Provide the (X, Y) coordinate of the cell's center where the given text is located.  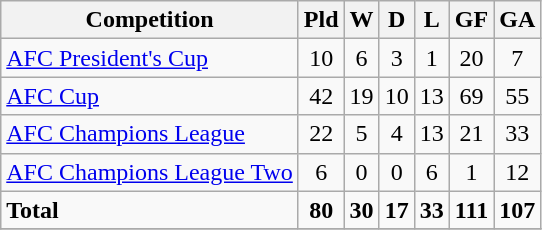
GA (518, 20)
7 (518, 58)
55 (518, 96)
12 (518, 172)
L (432, 20)
80 (321, 210)
AFC Champions League Two (150, 172)
69 (471, 96)
21 (471, 134)
30 (362, 210)
D (396, 20)
W (362, 20)
AFC Cup (150, 96)
Competition (150, 20)
22 (321, 134)
AFC Champions League (150, 134)
42 (321, 96)
Pld (321, 20)
Total (150, 210)
19 (362, 96)
AFC President's Cup (150, 58)
111 (471, 210)
GF (471, 20)
107 (518, 210)
3 (396, 58)
5 (362, 134)
4 (396, 134)
20 (471, 58)
17 (396, 210)
